For the text-containing cell, return its midpoint in (X, Y) coordinate format. 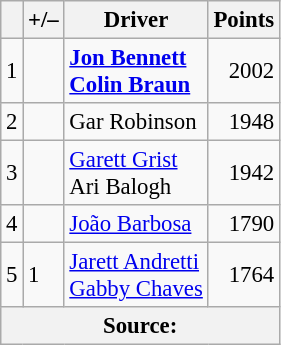
1790 (244, 224)
+/– (44, 20)
1948 (244, 122)
4 (12, 224)
2 (12, 122)
Jon Bennett Colin Braun (136, 72)
Jarett Andretti Gabby Chaves (136, 276)
João Barbosa (136, 224)
Garett Grist Ari Balogh (136, 174)
3 (12, 174)
Points (244, 20)
Gar Robinson (136, 122)
1764 (244, 276)
2002 (244, 72)
5 (12, 276)
1942 (244, 174)
Driver (136, 20)
